Pinpoint the cell where the given text exists, returning its [X, Y] midpoint coordinate. 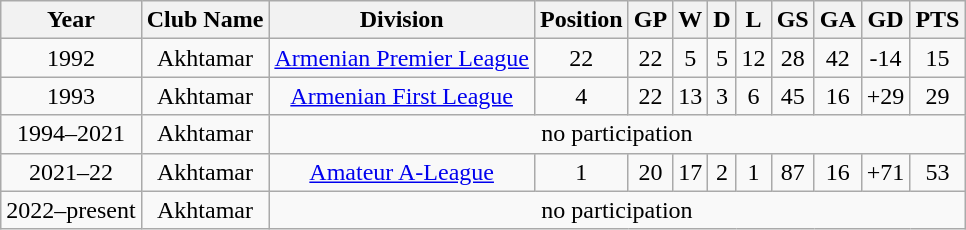
45 [792, 96]
2022–present [71, 210]
4 [581, 96]
29 [938, 96]
+71 [886, 172]
3 [722, 96]
87 [792, 172]
1993 [71, 96]
13 [690, 96]
1992 [71, 58]
6 [754, 96]
Position [581, 20]
D [722, 20]
28 [792, 58]
GD [886, 20]
15 [938, 58]
L [754, 20]
GP [650, 20]
20 [650, 172]
17 [690, 172]
GS [792, 20]
Armenian First League [402, 96]
W [690, 20]
+29 [886, 96]
2 [722, 172]
GA [838, 20]
42 [838, 58]
PTS [938, 20]
Year [71, 20]
Armenian Premier League [402, 58]
1994–2021 [71, 134]
12 [754, 58]
Division [402, 20]
Amateur A-League [402, 172]
-14 [886, 58]
53 [938, 172]
Club Name [205, 20]
2021–22 [71, 172]
